Find where the given text appears and provide that cell's center as (X, Y) coordinate. 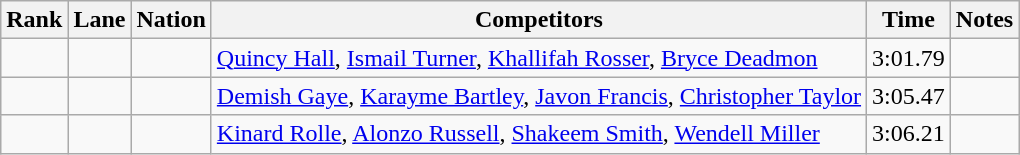
Kinard Rolle, Alonzo Russell, Shakeem Smith, Wendell Miller (538, 134)
Competitors (538, 20)
3:06.21 (909, 134)
Lane (100, 20)
Nation (171, 20)
Notes (984, 20)
Demish Gaye, Karayme Bartley, Javon Francis, Christopher Taylor (538, 96)
Quincy Hall, Ismail Turner, Khallifah Rosser, Bryce Deadmon (538, 58)
Rank (34, 20)
3:01.79 (909, 58)
Time (909, 20)
3:05.47 (909, 96)
